Capture the cell that displays the provided text and extract its (X, Y) central coordinate. 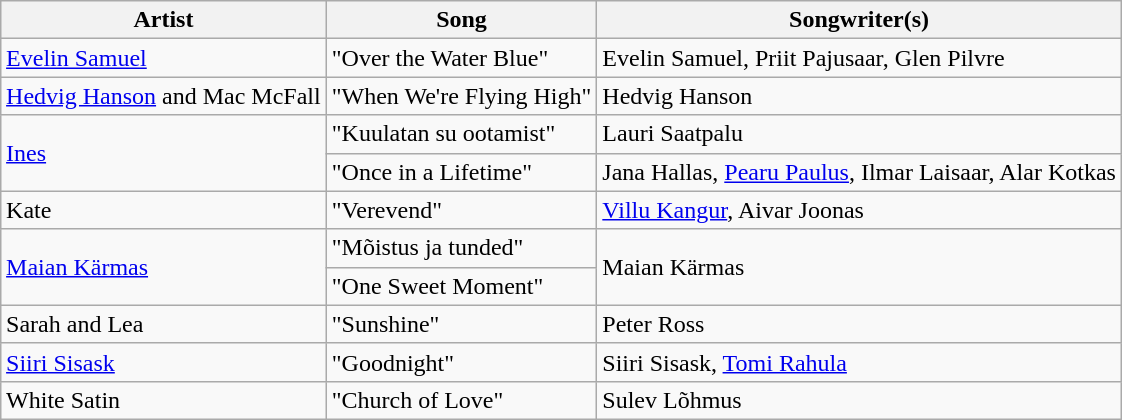
"Sunshine" (462, 324)
"Over the Water Blue" (462, 58)
"Kuulatan su ootamist" (462, 134)
Evelin Samuel, Priit Pajusaar, Glen Pilvre (860, 58)
"When We're Flying High" (462, 96)
Sarah and Lea (164, 324)
Songwriter(s) (860, 20)
Sulev Lõhmus (860, 400)
Jana Hallas, Pearu Paulus, Ilmar Laisaar, Alar Kotkas (860, 172)
Artist (164, 20)
Ines (164, 153)
Hedvig Hanson (860, 96)
"Verevend" (462, 210)
White Satin (164, 400)
"Goodnight" (462, 362)
Hedvig Hanson and Mac McFall (164, 96)
Peter Ross (860, 324)
"Once in a Lifetime" (462, 172)
Siiri Sisask (164, 362)
Siiri Sisask, Tomi Rahula (860, 362)
"Church of Love" (462, 400)
Song (462, 20)
Lauri Saatpalu (860, 134)
"One Sweet Moment" (462, 286)
Evelin Samuel (164, 58)
Kate (164, 210)
"Mõistus ja tunded" (462, 248)
Villu Kangur, Aivar Joonas (860, 210)
